Locate the cell with the specified text and output its [X, Y] center coordinate. 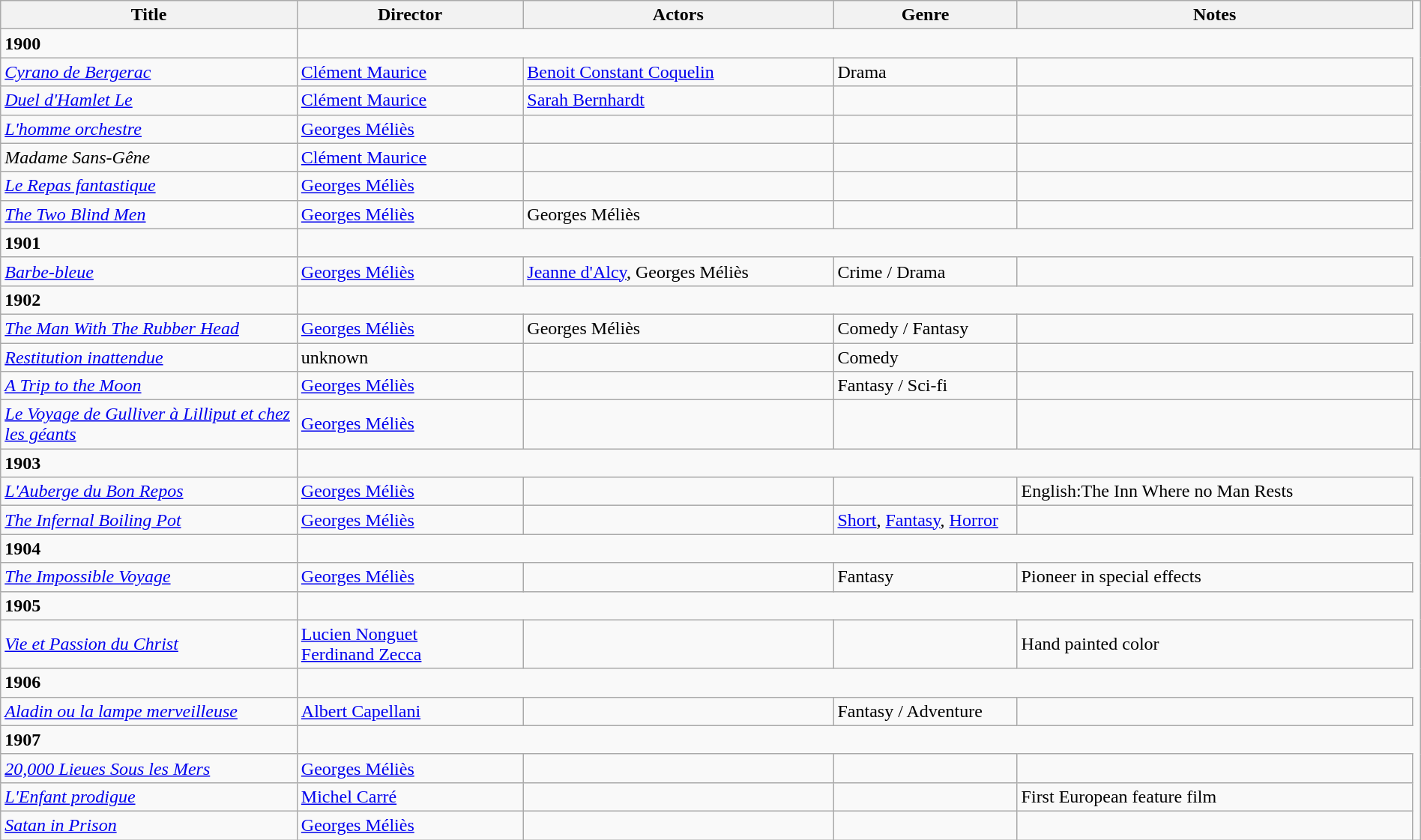
Actors [678, 15]
Aladin ou la lampe merveilleuse [149, 711]
Comedy / Fantasy [925, 328]
L'Enfant prodigue [149, 797]
Director [409, 15]
Drama [925, 72]
Restitution inattendue [149, 357]
The Two Blind Men [149, 214]
Madame Sans-Gêne [149, 157]
Sarah Bernhardt [678, 100]
Barbe-bleue [149, 271]
1901 [149, 243]
1907 [149, 740]
Cyrano de Bergerac [149, 72]
Vie et Passion du Christ [149, 644]
Le Repas fantastique [149, 186]
1900 [149, 43]
Michel Carré [409, 797]
L'homme orchestre [149, 129]
Le Voyage de Gulliver à Lilliput et chez les géants [149, 424]
Lucien NonguetFerdinand Zecca [409, 644]
Fantasy / Sci-fi [925, 386]
Comedy [925, 357]
Satan in Prison [149, 825]
Title [149, 15]
Albert Capellani [409, 711]
1903 [149, 463]
The Infernal Boiling Pot [149, 520]
20,000 Lieues Sous les Mers [149, 768]
Duel d'Hamlet Le [149, 100]
L'Auberge du Bon Repos [149, 492]
1904 [149, 549]
1906 [149, 683]
Fantasy / Adventure [925, 711]
Benoit Constant Coquelin [678, 72]
The Impossible Voyage [149, 577]
Hand painted color [1214, 644]
Genre [925, 15]
Fantasy [925, 577]
English:The Inn Where no Man Rests [1214, 492]
First European feature film [1214, 797]
Jeanne d'Alcy, Georges Méliès [678, 271]
The Man With The Rubber Head [149, 328]
1902 [149, 300]
Crime / Drama [925, 271]
Notes [1214, 15]
Pioneer in special effects [1214, 577]
1905 [149, 605]
Short, Fantasy, Horror [925, 520]
A Trip to the Moon [149, 386]
unknown [409, 357]
